From the cell containing the given text, extract its center point as [x, y] coordinate. 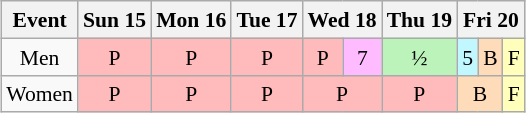
7 [362, 56]
Women [40, 94]
½ [420, 56]
Thu 19 [420, 20]
Men [40, 56]
Wed 18 [342, 20]
Fri 20 [491, 20]
Sun 15 [114, 20]
Mon 16 [191, 20]
5 [468, 56]
Event [40, 20]
Tue 17 [266, 20]
